For the text-containing cell, return its midpoint in [x, y] coordinate format. 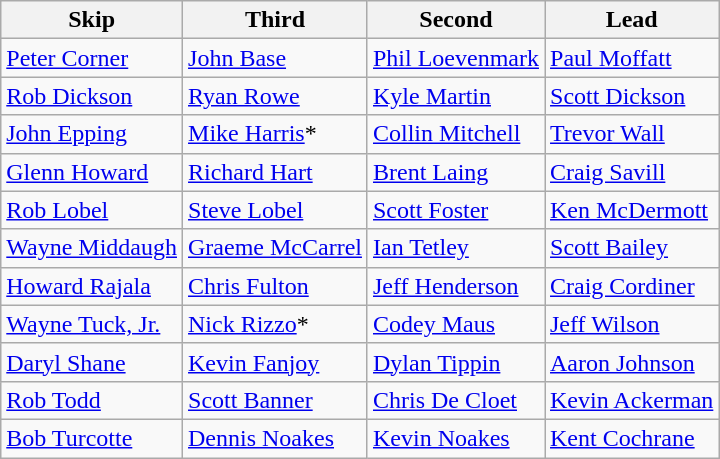
Chris Fulton [276, 286]
Phil Loevenmark [456, 58]
Daryl Shane [92, 362]
Brent Laing [456, 172]
Codey Maus [456, 324]
Peter Corner [92, 58]
Kent Cochrane [631, 438]
Kevin Fanjoy [276, 362]
Lead [631, 20]
Nick Rizzo* [276, 324]
Scott Banner [276, 400]
Rob Todd [92, 400]
Rob Lobel [92, 210]
Bob Turcotte [92, 438]
Trevor Wall [631, 134]
Mike Harris* [276, 134]
Ryan Rowe [276, 96]
John Base [276, 58]
Howard Rajala [92, 286]
Glenn Howard [92, 172]
Craig Savill [631, 172]
Steve Lobel [276, 210]
Kevin Noakes [456, 438]
John Epping [92, 134]
Second [456, 20]
Kevin Ackerman [631, 400]
Kyle Martin [456, 96]
Dennis Noakes [276, 438]
Ian Tetley [456, 248]
Wayne Middaugh [92, 248]
Richard Hart [276, 172]
Graeme McCarrel [276, 248]
Scott Bailey [631, 248]
Craig Cordiner [631, 286]
Jeff Henderson [456, 286]
Third [276, 20]
Ken McDermott [631, 210]
Chris De Cloet [456, 400]
Aaron Johnson [631, 362]
Rob Dickson [92, 96]
Wayne Tuck, Jr. [92, 324]
Jeff Wilson [631, 324]
Scott Dickson [631, 96]
Collin Mitchell [456, 134]
Scott Foster [456, 210]
Skip [92, 20]
Dylan Tippin [456, 362]
Paul Moffatt [631, 58]
